Pinpoint the cell where the given text exists, returning its (X, Y) midpoint coordinate. 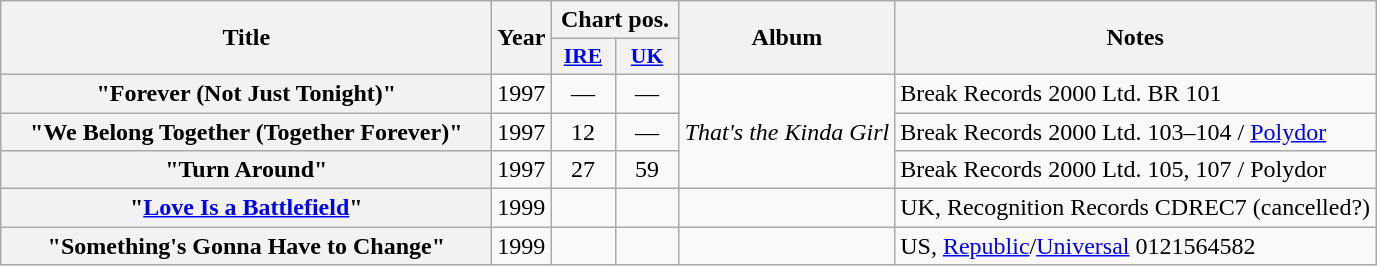
27 (583, 170)
UK, Recognition Records CDREC7 (cancelled?) (1136, 208)
"Something's Gonna Have to Change" (246, 246)
12 (583, 131)
Album (787, 38)
US, Republic/Universal 0121564582 (1136, 246)
Notes (1136, 38)
"Love Is a Battlefield" (246, 208)
Chart pos. (615, 20)
Break Records 2000 Ltd. 103–104 / Polydor (1136, 131)
"We Belong Together (Together Forever)" (246, 131)
Title (246, 38)
That's the Kinda Girl (787, 131)
"Turn Around" (246, 170)
UK (647, 57)
IRE (583, 57)
59 (647, 170)
Year (522, 38)
"Forever (Not Just Tonight)" (246, 93)
Break Records 2000 Ltd. BR 101 (1136, 93)
Break Records 2000 Ltd. 105, 107 / Polydor (1136, 170)
